Output the [x, y] coordinate of the center of the cell containing the given text.  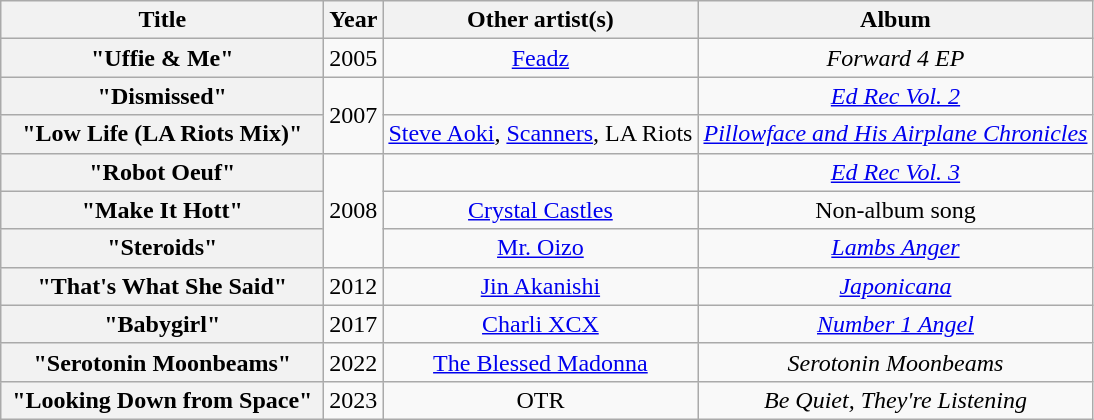
Other artist(s) [540, 20]
Pillowface and His Airplane Chronicles [896, 134]
2012 [354, 286]
"Make It Hott" [162, 210]
2008 [354, 210]
Non-album song [896, 210]
Mr. Oizo [540, 248]
Year [354, 20]
Be Quiet, They're Listening [896, 400]
Lambs Anger [896, 248]
Album [896, 20]
Serotonin Moonbeams [896, 362]
2007 [354, 115]
Ed Rec Vol. 3 [896, 172]
2017 [354, 324]
Jin Akanishi [540, 286]
Steve Aoki, Scanners, LA Riots [540, 134]
Japonicana [896, 286]
"Babygirl" [162, 324]
Number 1 Angel [896, 324]
Ed Rec Vol. 2 [896, 96]
"Uffie & Me" [162, 58]
2005 [354, 58]
Charli XCX [540, 324]
"Looking Down from Space" [162, 400]
Crystal Castles [540, 210]
The Blessed Madonna [540, 362]
Feadz [540, 58]
"Steroids" [162, 248]
2023 [354, 400]
Title [162, 20]
"Robot Oeuf" [162, 172]
"That's What She Said" [162, 286]
Forward 4 EP [896, 58]
OTR [540, 400]
2022 [354, 362]
"Dismissed" [162, 96]
"Serotonin Moonbeams" [162, 362]
"Low Life (LA Riots Mix)" [162, 134]
